Return the (x, y) coordinate for the center point of the cell that contains the specified text.  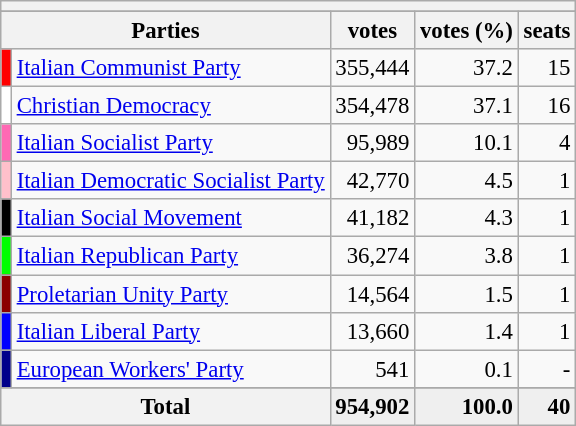
votes (%) (467, 31)
3.8 (467, 256)
40 (546, 406)
37.1 (467, 106)
36,274 (372, 256)
Italian Democratic Socialist Party (170, 181)
Parties (166, 31)
41,182 (372, 219)
1.5 (467, 294)
Italian Communist Party (170, 68)
14,564 (372, 294)
354,478 (372, 106)
15 (546, 68)
100.0 (467, 406)
13,660 (372, 331)
954,902 (372, 406)
seats (546, 31)
42,770 (372, 181)
votes (372, 31)
1.4 (467, 331)
4 (546, 143)
4.3 (467, 219)
355,444 (372, 68)
Italian Social Movement (170, 219)
Christian Democracy (170, 106)
European Workers' Party (170, 369)
10.1 (467, 143)
95,989 (372, 143)
Italian Socialist Party (170, 143)
0.1 (467, 369)
37.2 (467, 68)
Italian Liberal Party (170, 331)
- (546, 369)
16 (546, 106)
4.5 (467, 181)
Total (166, 406)
Proletarian Unity Party (170, 294)
541 (372, 369)
Italian Republican Party (170, 256)
